For the text-containing cell, return its midpoint in [x, y] coordinate format. 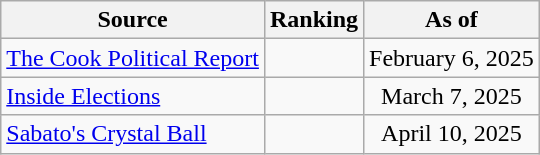
February 6, 2025 [452, 58]
Inside Elections [133, 96]
The Cook Political Report [133, 58]
Source [133, 20]
Sabato's Crystal Ball [133, 134]
As of [452, 20]
April 10, 2025 [452, 134]
March 7, 2025 [452, 96]
Ranking [314, 20]
